Output the [x, y] coordinate of the center of the cell containing the given text.  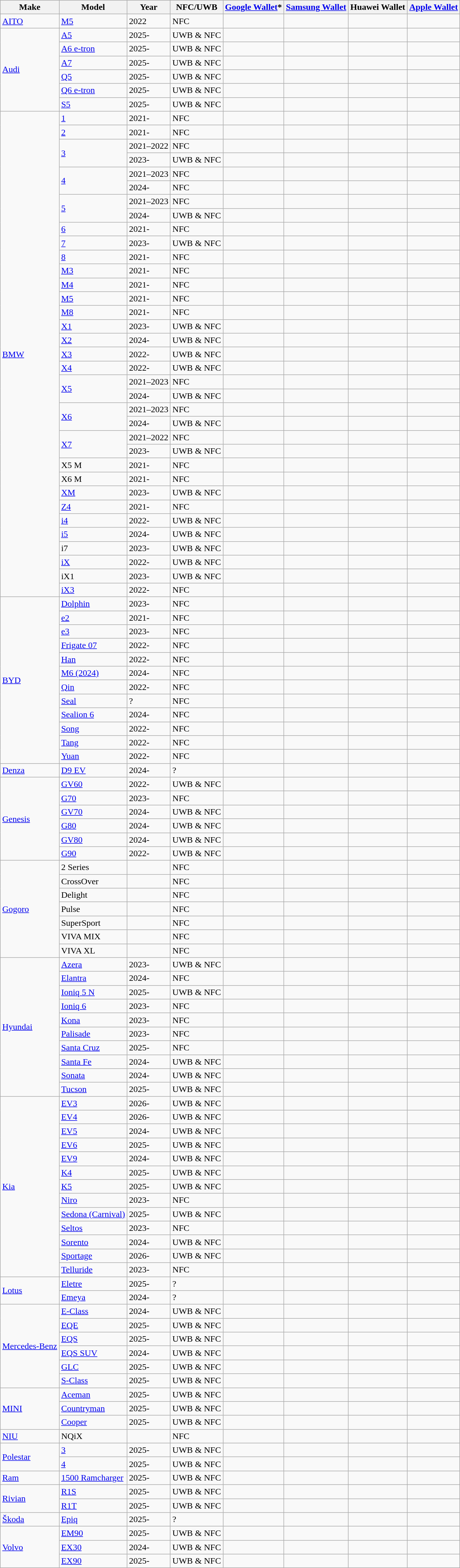
S5 [93, 104]
MINI [30, 1408]
Genesis [30, 819]
EQS [93, 1339]
i4 [93, 520]
R1T [93, 1506]
X1 [93, 326]
Telluride [93, 1269]
Ioniq 6 [93, 1006]
Santa Cruz [93, 1048]
Han [93, 659]
Polestar [30, 1457]
iX [93, 562]
Sportage [93, 1256]
Aceman [93, 1395]
Sealion 6 [93, 715]
Škoda [30, 1520]
2022 [149, 21]
e3 [93, 632]
X4 [93, 368]
2 [93, 132]
VIVA MIX [93, 937]
Sonata [93, 1076]
Q6 e-tron [93, 90]
R1S [93, 1491]
EQS SUV [93, 1353]
G80 [93, 826]
AITO [30, 21]
Emeya [93, 1298]
A5 [93, 35]
Model [93, 7]
Qin [93, 687]
Apple Wallet [433, 7]
A7 [93, 63]
Kona [93, 1020]
SuperSport [93, 923]
EX90 [93, 1561]
EM90 [93, 1533]
5 [93, 208]
EV9 [93, 1159]
Azera [93, 964]
A6 e-tron [93, 49]
Sedona (Carnival) [93, 1214]
NFC/UWB [197, 7]
Gogoro [30, 909]
EV3 [93, 1103]
GV60 [93, 784]
M6 (2024) [93, 673]
Hyundai [30, 1027]
BYD [30, 680]
i7 [93, 548]
Countryman [93, 1408]
Eletre [93, 1283]
Denza [30, 770]
G70 [93, 798]
D9 EV [93, 770]
Volvo [30, 1547]
Ioniq 5 N [93, 992]
6 [93, 229]
8 [93, 257]
Seal [93, 701]
K5 [93, 1186]
NIU [30, 1436]
GLC [93, 1367]
M8 [93, 312]
EQE [93, 1325]
Google Wallet* [253, 7]
Elantra [93, 978]
BMW [30, 354]
iX1 [93, 576]
EX30 [93, 1547]
Yuan [93, 756]
Seltos [93, 1228]
1 [93, 118]
VIVA XL [93, 951]
M3 [93, 271]
Sorento [93, 1242]
Niro [93, 1200]
Z4 [93, 507]
Dolphin [93, 604]
i5 [93, 534]
X6 M [93, 479]
M4 [93, 285]
Huawei Wallet [378, 7]
Audi [30, 70]
K4 [93, 1173]
iX3 [93, 590]
GV80 [93, 839]
Lotus [30, 1290]
Tucson [93, 1089]
X3 [93, 354]
7 [93, 243]
2 Series [93, 867]
Mercedes-Benz [30, 1346]
Make [30, 7]
GV70 [93, 812]
Rivian [30, 1498]
Samsung Wallet [316, 7]
X6 [93, 417]
Pulse [93, 909]
EV6 [93, 1145]
Tang [93, 742]
E-Class [93, 1311]
1500 Ramcharger [93, 1478]
X5 M [93, 465]
X2 [93, 340]
Kia [30, 1187]
NQiX [93, 1436]
X7 [93, 444]
EV5 [93, 1131]
Santa Fe [93, 1062]
Frigate 07 [93, 645]
Ram [30, 1478]
Year [149, 7]
Song [93, 729]
Palisade [93, 1034]
S-Class [93, 1381]
Q5 [93, 77]
X5 [93, 389]
Cooper [93, 1422]
XM [93, 493]
e2 [93, 618]
Epiq [93, 1520]
Delight [93, 895]
G90 [93, 854]
EV4 [93, 1117]
CrossOver [93, 881]
